Determine the [X, Y] coordinate at the center of the cell enclosing the given text.  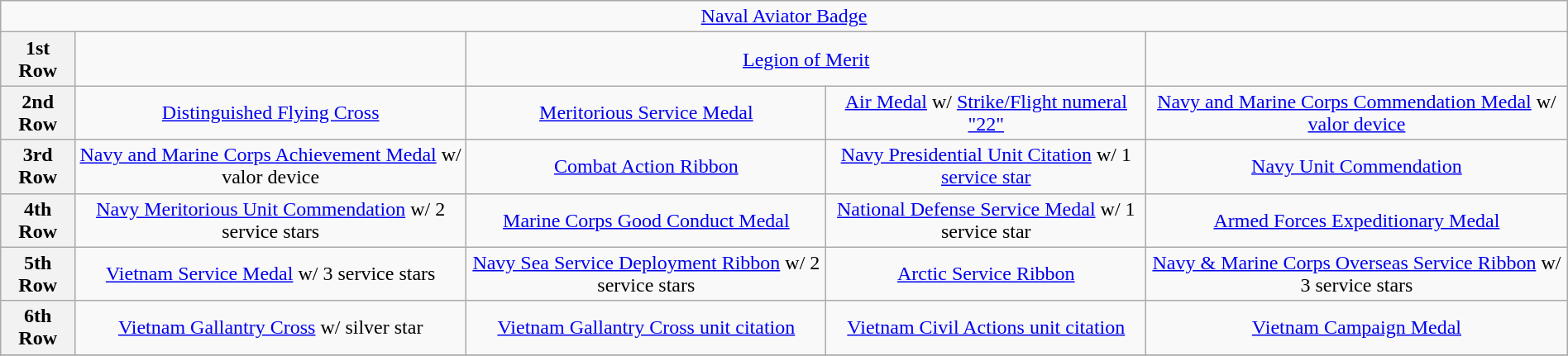
1st Row [38, 59]
5th Row [38, 274]
Marine Corps Good Conduct Medal [647, 220]
Vietnam Service Medal w/ 3 service stars [271, 274]
Vietnam Campaign Medal [1357, 327]
4th Row [38, 220]
Arctic Service Ribbon [986, 274]
Naval Aviator Badge [784, 17]
Navy Sea Service Deployment Ribbon w/ 2 service stars [647, 274]
Navy Unit Commendation [1357, 167]
Armed Forces Expeditionary Medal [1357, 220]
Legion of Merit [806, 59]
Navy & Marine Corps Overseas Service Ribbon w/ 3 service stars [1357, 274]
2nd Row [38, 112]
Combat Action Ribbon [647, 167]
Navy Meritorious Unit Commendation w/ 2 service stars [271, 220]
Distinguished Flying Cross [271, 112]
Vietnam Civil Actions unit citation [986, 327]
Meritorious Service Medal [647, 112]
Vietnam Gallantry Cross w/ silver star [271, 327]
Navy Presidential Unit Citation w/ 1 service star [986, 167]
Navy and Marine Corps Achievement Medal w/ valor device [271, 167]
Navy and Marine Corps Commendation Medal w/ valor device [1357, 112]
Vietnam Gallantry Cross unit citation [647, 327]
National Defense Service Medal w/ 1 service star [986, 220]
6th Row [38, 327]
Air Medal w/ Strike/Flight numeral "22" [986, 112]
3rd Row [38, 167]
